Scan for the cell matching the given text and deliver its [x, y] coordinate at center. 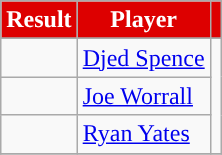
Djed Spence [144, 58]
Player [144, 20]
Result [39, 20]
Ryan Yates [144, 134]
Joe Worrall [144, 96]
